Output the (x, y) coordinate of the center of the cell containing the given text.  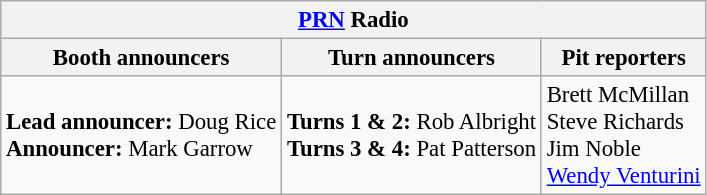
Booth announcers (142, 58)
Pit reporters (624, 58)
Brett McMillanSteve RichardsJim NobleWendy Venturini (624, 136)
Turn announcers (412, 58)
Turns 1 & 2: Rob AlbrightTurns 3 & 4: Pat Patterson (412, 136)
PRN Radio (354, 20)
Lead announcer: Doug RiceAnnouncer: Mark Garrow (142, 136)
